Find where the given text appears and provide that cell's center as [x, y] coordinate. 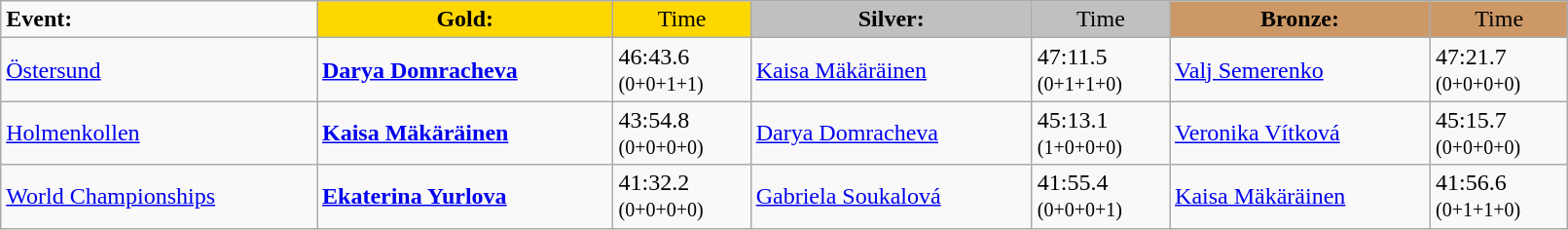
Valj Semerenko [1300, 70]
41:56.6(0+1+1+0) [1499, 197]
47:11.5(0+1+1+0) [1100, 70]
Bronze: [1300, 19]
46:43.6(0+0+1+1) [681, 70]
Event: [160, 19]
45:13.1(1+0+0+0) [1100, 133]
47:21.7(0+0+0+0) [1499, 70]
41:32.2(0+0+0+0) [681, 197]
Gabriela Soukalová [892, 197]
Ekaterina Yurlova [465, 197]
Holmenkollen [160, 133]
Veronika Vítková [1300, 133]
45:15.7(0+0+0+0) [1499, 133]
Östersund [160, 70]
Silver: [892, 19]
World Championships [160, 197]
43:54.8(0+0+0+0) [681, 133]
41:55.4(0+0+0+1) [1100, 197]
Gold: [465, 19]
